Pinpoint the cell where the given text exists, returning its (x, y) midpoint coordinate. 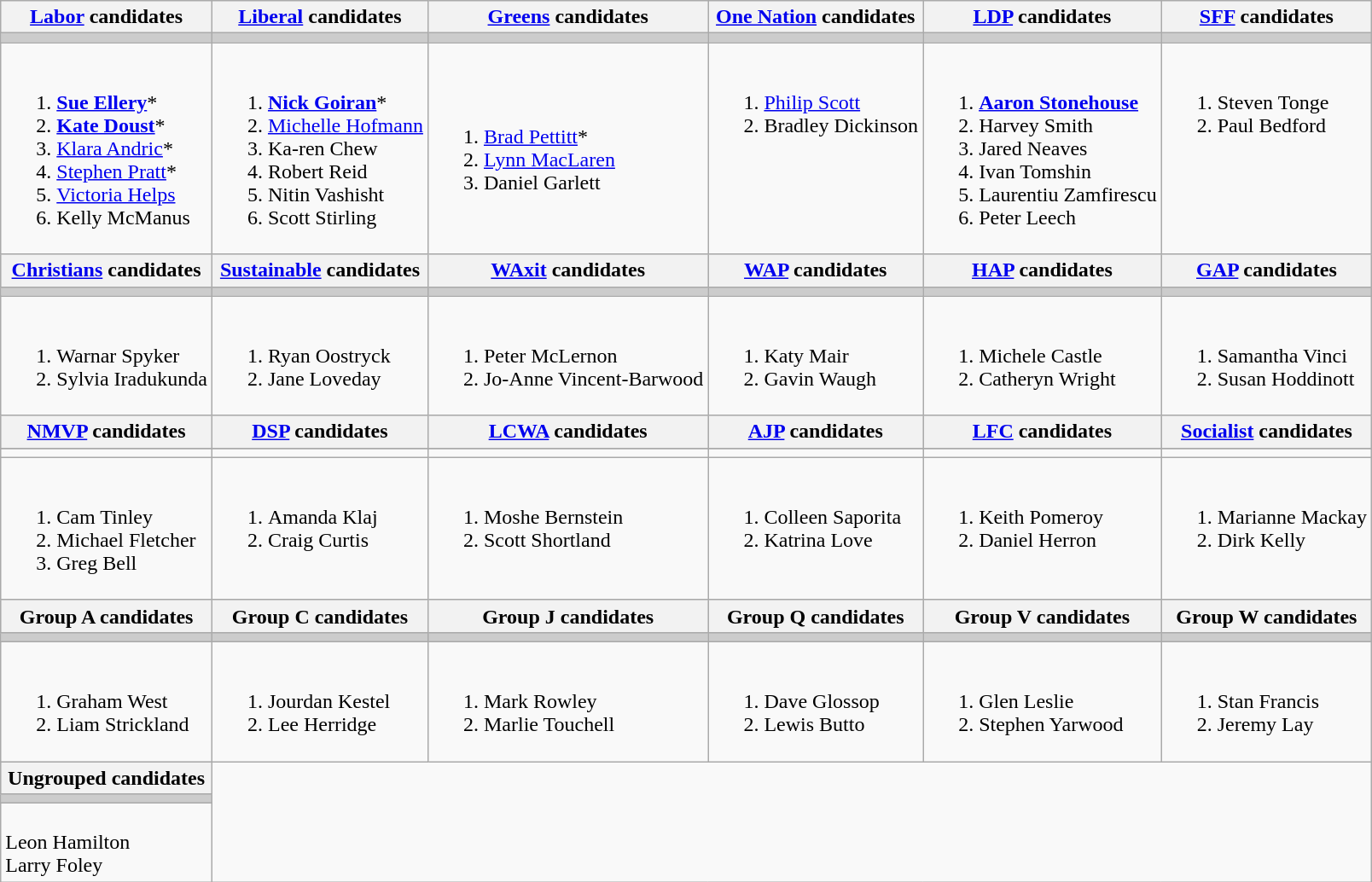
Cam TinleyMichael FletcherGreg Bell (107, 529)
Warnar SpykerSylvia Iradukunda (107, 356)
Katy MairGavin Waugh (816, 356)
AJP candidates (816, 432)
SFF candidates (1266, 17)
Steven TongePaul Bedford (1266, 148)
Sustainable candidates (319, 270)
Peter McLernonJo-Anne Vincent-Barwood (567, 356)
Socialist candidates (1266, 432)
Jourdan KestelLee Herridge (319, 701)
Keith PomeroyDaniel Herron (1043, 529)
Mark RowleyMarlie Touchell (567, 701)
Liberal candidates (319, 17)
Aaron StonehouseHarvey SmithJared NeavesIvan TomshinLaurentiu ZamfirescuPeter Leech (1043, 148)
DSP candidates (319, 432)
Group A candidates (107, 616)
Samantha VinciSusan Hoddinott (1266, 356)
One Nation candidates (816, 17)
Nick Goiran*Michelle HofmannKa-ren ChewRobert ReidNitin VashishtScott Stirling (319, 148)
WAP candidates (816, 270)
Group W candidates (1266, 616)
Brad Pettitt*Lynn MacLarenDaniel Garlett (567, 148)
LDP candidates (1043, 17)
Moshe BernsteinScott Shortland (567, 529)
Dave GlossopLewis Butto (816, 701)
Leon Hamilton Larry Foley (107, 843)
Greens candidates (567, 17)
Christians candidates (107, 270)
Stan FrancisJeremy Lay (1266, 701)
Michele CastleCatheryn Wright (1043, 356)
Graham WestLiam Strickland (107, 701)
WAxit candidates (567, 270)
Ungrouped candidates (107, 777)
GAP candidates (1266, 270)
Glen LeslieStephen Yarwood (1043, 701)
Group Q candidates (816, 616)
Philip ScottBradley Dickinson (816, 148)
Colleen SaporitaKatrina Love (816, 529)
Group V candidates (1043, 616)
LCWA candidates (567, 432)
Sue Ellery*Kate Doust*Klara Andric*Stephen Pratt*Victoria HelpsKelly McManus (107, 148)
HAP candidates (1043, 270)
NMVP candidates (107, 432)
Ryan OostryckJane Loveday (319, 356)
Marianne MackayDirk Kelly (1266, 529)
Amanda KlajCraig Curtis (319, 529)
Group C candidates (319, 616)
LFC candidates (1043, 432)
Labor candidates (107, 17)
Group J candidates (567, 616)
